Output the (X, Y) coordinate of the center of the cell containing the given text.  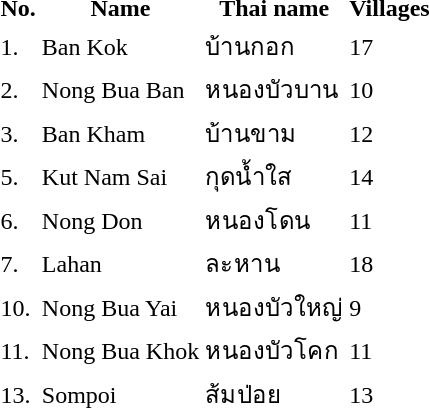
กุดน้ำใส (274, 176)
บ้านขาม (274, 133)
Kut Nam Sai (120, 176)
หนองโดน (274, 220)
Ban Kham (120, 133)
Nong Bua Ban (120, 90)
หนองบัวบาน (274, 90)
หนองบัวโคก (274, 350)
หนองบัวใหญ่ (274, 307)
Ban Kok (120, 46)
Nong Bua Khok (120, 350)
ละหาน (274, 264)
บ้านกอก (274, 46)
Nong Bua Yai (120, 307)
Lahan (120, 264)
Nong Don (120, 220)
